Provide the [x, y] coordinate of the cell's center where the given text is located.  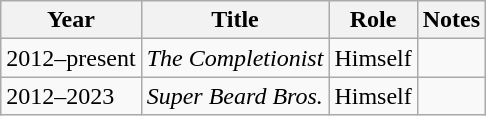
Super Beard Bros. [235, 96]
Notes [451, 20]
2012–2023 [71, 96]
The Completionist [235, 58]
2012–present [71, 58]
Role [373, 20]
Year [71, 20]
Title [235, 20]
